Extract the (x, y) coordinate from the center of the cell holding the provided text.  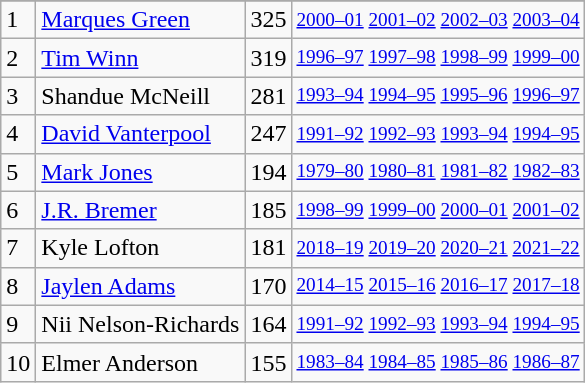
4 (18, 134)
Jaylen Adams (140, 286)
281 (268, 96)
Tim Winn (140, 58)
185 (268, 210)
319 (268, 58)
6 (18, 210)
1 (18, 20)
2000–01 2001–02 2002–03 2003–04 (438, 20)
3 (18, 96)
Marques Green (140, 20)
Mark Jones (140, 172)
J.R. Bremer (140, 210)
325 (268, 20)
1979–80 1980–81 1981–82 1982–83 (438, 172)
2018–19 2019–20 2020–21 2021–22 (438, 248)
181 (268, 248)
Nii Nelson-Richards (140, 324)
1993–94 1994–95 1995–96 1996–97 (438, 96)
David Vanterpool (140, 134)
Kyle Lofton (140, 248)
9 (18, 324)
2 (18, 58)
Elmer Anderson (140, 362)
1996–97 1997–98 1998–99 1999–00 (438, 58)
1983–84 1984–85 1985–86 1986–87 (438, 362)
155 (268, 362)
1998–99 1999–00 2000–01 2001–02 (438, 210)
8 (18, 286)
170 (268, 286)
10 (18, 362)
194 (268, 172)
247 (268, 134)
Shandue McNeill (140, 96)
164 (268, 324)
2014–15 2015–16 2016–17 2017–18 (438, 286)
5 (18, 172)
7 (18, 248)
